For the text-containing cell, return its midpoint in [X, Y] coordinate format. 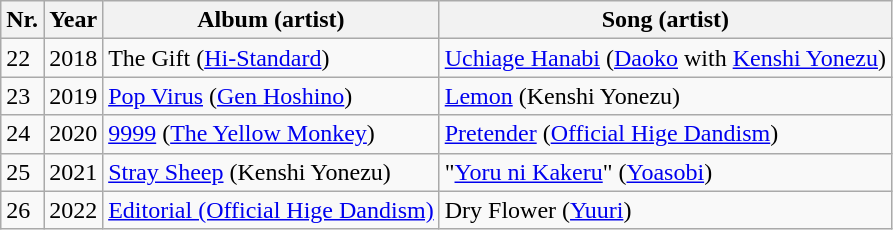
Editorial (Official Hige Dandism) [272, 210]
22 [22, 58]
25 [22, 172]
Dry Flower (Yuuri) [665, 210]
Nr. [22, 20]
"Yoru ni Kakeru" (Yoasobi) [665, 172]
26 [22, 210]
Year [74, 20]
2021 [74, 172]
The Gift (Hi-Standard) [272, 58]
9999 (The Yellow Monkey) [272, 134]
Song (artist) [665, 20]
Pop Virus (Gen Hoshino) [272, 96]
2019 [74, 96]
24 [22, 134]
23 [22, 96]
Uchiage Hanabi (Daoko with Kenshi Yonezu) [665, 58]
2018 [74, 58]
Lemon (Kenshi Yonezu) [665, 96]
2022 [74, 210]
Stray Sheep (Kenshi Yonezu) [272, 172]
Album (artist) [272, 20]
2020 [74, 134]
Pretender (Official Hige Dandism) [665, 134]
